Scan for the cell matching the given text and deliver its (X, Y) coordinate at center. 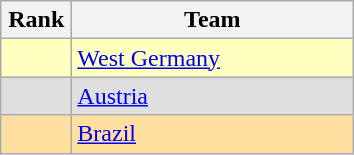
Brazil (212, 134)
Rank (36, 20)
West Germany (212, 58)
Team (212, 20)
Austria (212, 96)
